Output the (X, Y) coordinate of the center of the cell containing the given text.  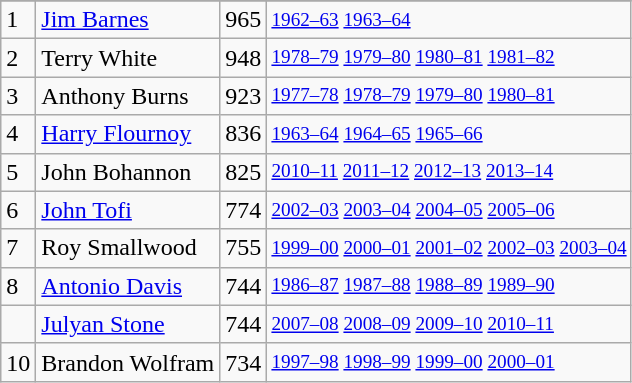
Roy Smallwood (128, 248)
1997–98 1998–99 1999–00 2000–01 (449, 362)
Antonio Davis (128, 286)
1977–78 1978–79 1979–80 1980–81 (449, 96)
2007–08 2008–09 2009–10 2010–11 (449, 324)
4 (18, 134)
1963–64 1964–65 1965–66 (449, 134)
2 (18, 58)
8 (18, 286)
965 (244, 20)
John Bohannon (128, 172)
Brandon Wolfram (128, 362)
1 (18, 20)
Harry Flournoy (128, 134)
Anthony Burns (128, 96)
774 (244, 210)
734 (244, 362)
2002–03 2003–04 2004–05 2005–06 (449, 210)
John Tofi (128, 210)
948 (244, 58)
755 (244, 248)
7 (18, 248)
836 (244, 134)
Terry White (128, 58)
923 (244, 96)
6 (18, 210)
1999–00 2000–01 2001–02 2002–03 2003–04 (449, 248)
825 (244, 172)
1962–63 1963–64 (449, 20)
Jim Barnes (128, 20)
3 (18, 96)
1978–79 1979–80 1980–81 1981–82 (449, 58)
2010–11 2011–12 2012–13 2013–14 (449, 172)
5 (18, 172)
1986–87 1987–88 1988–89 1989–90 (449, 286)
Julyan Stone (128, 324)
10 (18, 362)
